Find where the given text appears and provide that cell's center as [x, y] coordinate. 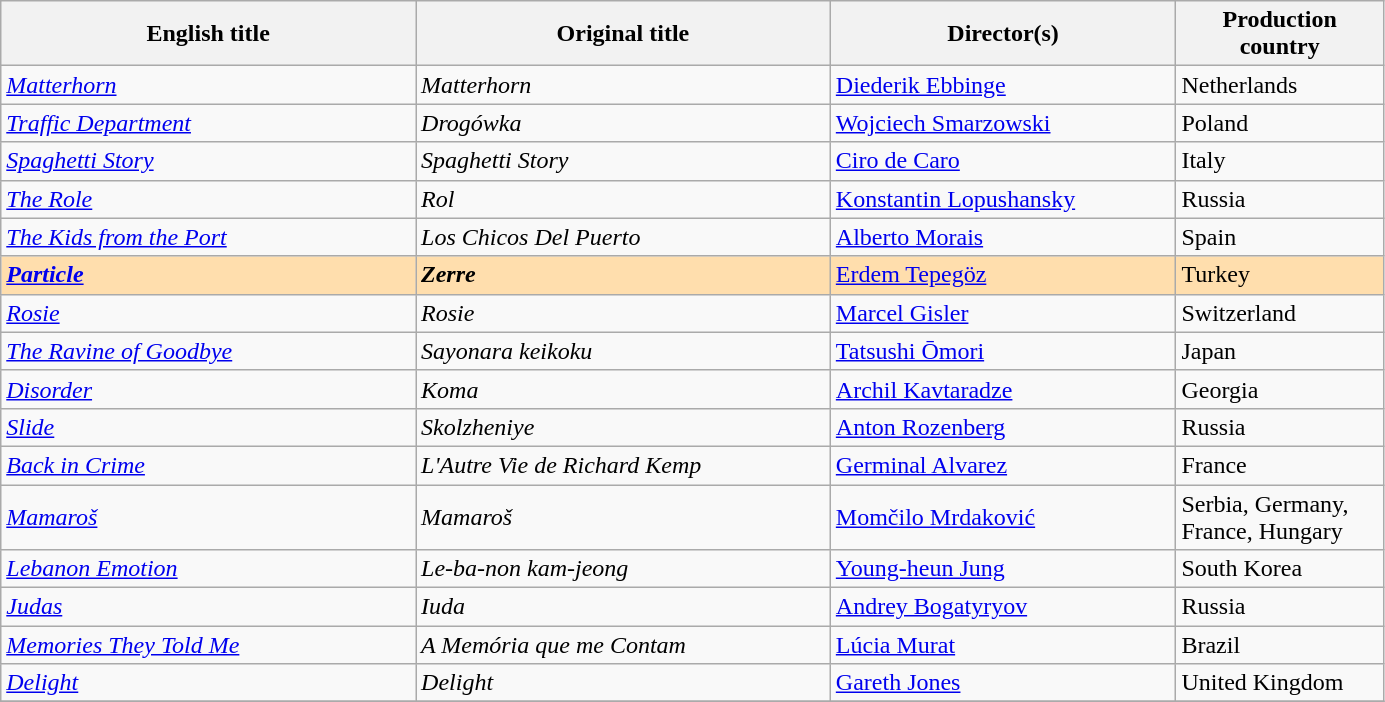
Netherlands [1280, 85]
Marcel Gisler [1003, 313]
Anton Rozenberg [1003, 427]
Poland [1280, 123]
Zerre [624, 275]
South Korea [1280, 569]
Spain [1280, 237]
Archil Kavtaradze [1003, 389]
Director(s) [1003, 34]
Memories They Told Me [208, 645]
L'Autre Vie de Richard Kemp [624, 465]
Wojciech Smarzowski [1003, 123]
United Kingdom [1280, 683]
Momčilo Mrdaković [1003, 516]
Drogówka [624, 123]
The Ravine of Goodbye [208, 351]
Diederik Ebbinge [1003, 85]
Rol [624, 199]
Serbia, Germany, France, Hungary [1280, 516]
Particle [208, 275]
Traffic Department [208, 123]
Ciro de Caro [1003, 161]
Production country [1280, 34]
Lebanon Emotion [208, 569]
Los Chicos Del Puerto [624, 237]
Back in Crime [208, 465]
Tatsushi Ōmori [1003, 351]
Erdem Tepegöz [1003, 275]
The Kids from the Port [208, 237]
Disorder [208, 389]
The Role [208, 199]
Alberto Morais [1003, 237]
Young-heun Jung [1003, 569]
Slide [208, 427]
A Memória que me Contam [624, 645]
France [1280, 465]
Skolzheniye [624, 427]
Japan [1280, 351]
Konstantin Lopushansky [1003, 199]
Original title [624, 34]
Turkey [1280, 275]
Gareth Jones [1003, 683]
Georgia [1280, 389]
Italy [1280, 161]
Iuda [624, 607]
Lúcia Murat [1003, 645]
Brazil [1280, 645]
English title [208, 34]
Judas [208, 607]
Germinal Alvarez [1003, 465]
Koma [624, 389]
Switzerland [1280, 313]
Le-ba-non kam-jeong [624, 569]
Sayonara keikoku [624, 351]
Andrey Bogatyryov [1003, 607]
